Scan for the cell matching the given text and deliver its [x, y] coordinate at center. 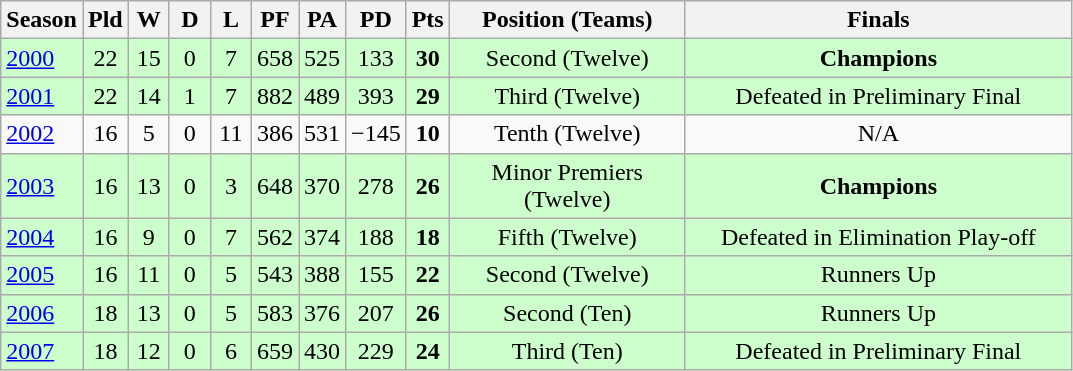
PF [274, 20]
D [190, 20]
525 [322, 58]
Third (Twelve) [567, 96]
583 [274, 313]
12 [148, 351]
PA [322, 20]
14 [148, 96]
388 [322, 275]
188 [376, 237]
2000 [42, 58]
2006 [42, 313]
15 [148, 58]
2005 [42, 275]
Finals [878, 20]
L [230, 20]
24 [428, 351]
658 [274, 58]
562 [274, 237]
9 [148, 237]
N/A [878, 134]
155 [376, 275]
10 [428, 134]
207 [376, 313]
Season [42, 20]
370 [322, 186]
2007 [42, 351]
−145 [376, 134]
6 [230, 351]
543 [274, 275]
2003 [42, 186]
2001 [42, 96]
Fifth (Twelve) [567, 237]
374 [322, 237]
278 [376, 186]
Pts [428, 20]
2002 [42, 134]
Position (Teams) [567, 20]
1 [190, 96]
531 [322, 134]
Minor Premiers (Twelve) [567, 186]
882 [274, 96]
Pld [105, 20]
Tenth (Twelve) [567, 134]
229 [376, 351]
2004 [42, 237]
386 [274, 134]
Defeated in Elimination Play-off [878, 237]
Third (Ten) [567, 351]
W [148, 20]
133 [376, 58]
30 [428, 58]
PD [376, 20]
659 [274, 351]
648 [274, 186]
376 [322, 313]
489 [322, 96]
Second (Ten) [567, 313]
430 [322, 351]
29 [428, 96]
393 [376, 96]
3 [230, 186]
